Determine the (x, y) coordinate at the center of the cell enclosing the given text.  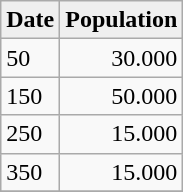
350 (30, 172)
Population (122, 20)
150 (30, 96)
50 (30, 58)
Date (30, 20)
30.000 (122, 58)
250 (30, 134)
50.000 (122, 96)
